Detect which cell encompasses the target text, then output its [x, y] center coordinate. 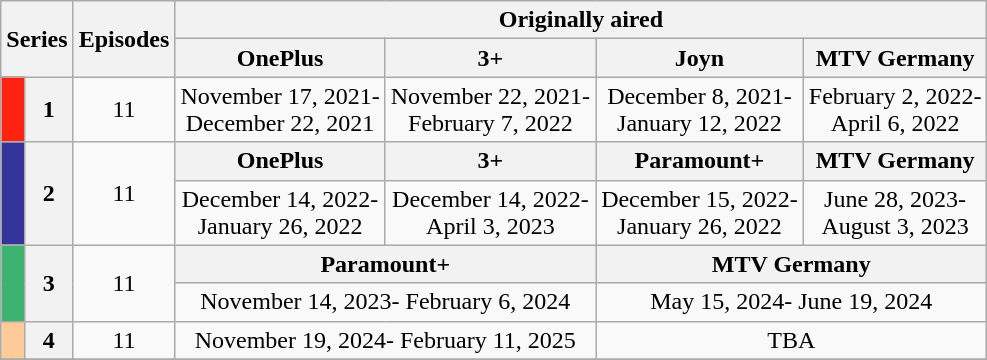
Series [37, 39]
November 22, 2021-February 7, 2022 [490, 110]
June 28, 2023-August 3, 2023 [895, 212]
TBA [792, 340]
December 14, 2022-April 3, 2023 [490, 212]
May 15, 2024- June 19, 2024 [792, 302]
February 2, 2022-April 6, 2022 [895, 110]
2 [48, 194]
3 [48, 283]
December 15, 2022-January 26, 2022 [700, 212]
November 17, 2021-December 22, 2021 [280, 110]
4 [48, 340]
December 14, 2022-January 26, 2022 [280, 212]
December 8, 2021-January 12, 2022 [700, 110]
1 [48, 110]
Joyn [700, 58]
November 19, 2024- February 11, 2025 [386, 340]
Originally aired [581, 20]
Episodes [124, 39]
November 14, 2023- February 6, 2024 [386, 302]
